Return [x, y] of the center of cell containing provided text 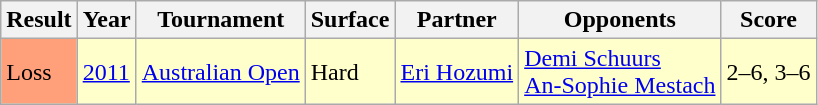
Score [768, 20]
Year [106, 20]
Hard [350, 72]
2011 [106, 72]
Partner [457, 20]
Eri Hozumi [457, 72]
Australian Open [220, 72]
Tournament [220, 20]
Loss [39, 72]
Demi Schuurs An-Sophie Mestach [620, 72]
Result [39, 20]
2–6, 3–6 [768, 72]
Surface [350, 20]
Opponents [620, 20]
